Return (X, Y) of the center of cell containing provided text 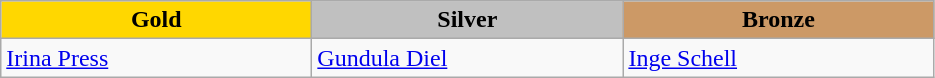
Inge Schell (778, 58)
Irina Press (156, 58)
Gold (156, 20)
Gundula Diel (468, 58)
Bronze (778, 20)
Silver (468, 20)
